Identify which cell holds the provided text, then report its (X, Y) central coordinate. 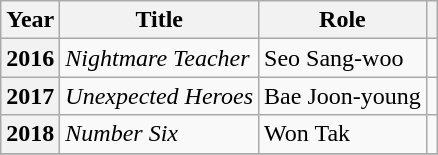
2016 (30, 58)
2017 (30, 96)
Title (160, 20)
Year (30, 20)
Unexpected Heroes (160, 96)
Role (343, 20)
Number Six (160, 134)
Nightmare Teacher (160, 58)
Bae Joon-young (343, 96)
2018 (30, 134)
Won Tak (343, 134)
Seo Sang-woo (343, 58)
